Provide the (x, y) coordinate of the cell's center where the given text is located.  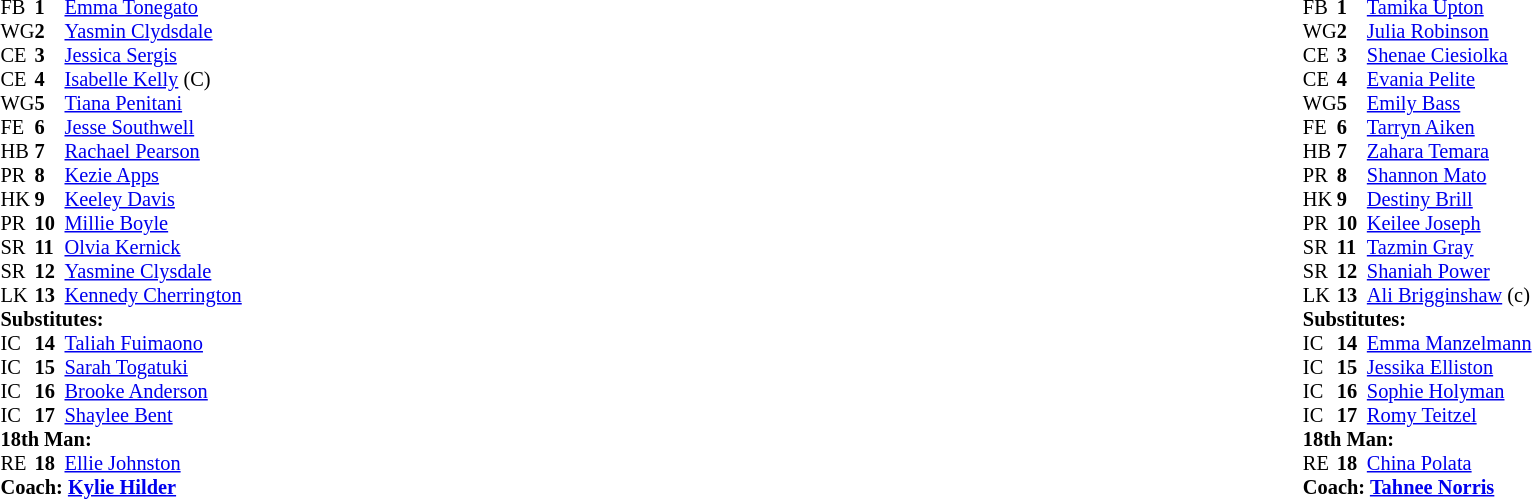
Romy Teitzel (1450, 416)
Jessica Sergis (152, 56)
Keilee Joseph (1450, 224)
Jesse Southwell (152, 128)
Jessika Elliston (1450, 368)
Yasmin Clydsdale (152, 32)
Keeley Davis (152, 200)
Shenae Ciesiolka (1450, 56)
Rachael Pearson (152, 152)
Isabelle Kelly (C) (152, 80)
Julia Robinson (1450, 32)
Zahara Temara (1450, 152)
Shaylee Bent (152, 416)
Yasmine Clysdale (152, 272)
Shannon Mato (1450, 176)
Tarryn Aiken (1450, 128)
Olvia Kernick (152, 248)
Ellie Johnston (152, 464)
China Polata (1450, 464)
Kennedy Cherrington (152, 296)
Ali Brigginshaw (c) (1450, 296)
Taliah Fuimaono (152, 344)
Emma Manzelmann (1450, 344)
Tiana Penitani (152, 104)
Brooke Anderson (152, 392)
Evania Pelite (1450, 80)
Sophie Holyman (1450, 392)
Shaniah Power (1450, 272)
Kezie Apps (152, 176)
Tazmin Gray (1450, 248)
Emily Bass (1450, 104)
Millie Boyle (152, 224)
Destiny Brill (1450, 200)
Sarah Togatuki (152, 368)
